Extract the [X, Y] coordinate from the center of the cell holding the provided text.  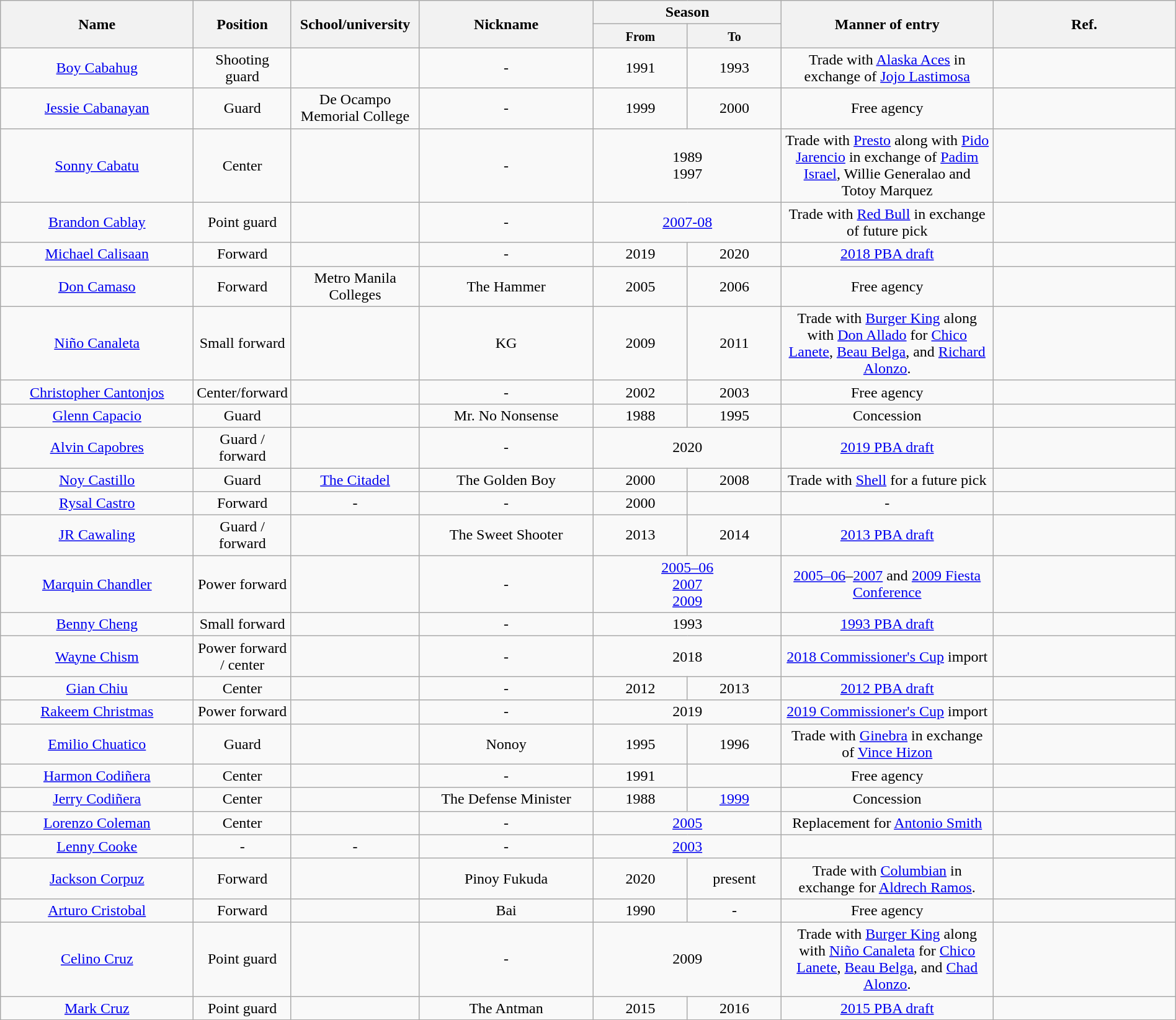
Don Camaso [97, 286]
Celino Cruz [97, 959]
Harmon Codiñera [97, 776]
present [734, 878]
Trade with Burger King along with Don Allado for Chico Lanete, Beau Belga, and Richard Alonzo. [887, 344]
Gian Chiu [97, 688]
2015 PBA draft [887, 1008]
2012 PBA draft [887, 688]
Ref. [1084, 24]
KG [506, 344]
Christopher Cantonjos [97, 392]
Nickname [506, 24]
2018 [687, 656]
1993 PBA draft [887, 624]
Rysal Castro [97, 503]
Trade with Presto along with Pido Jarencio in exchange of Padim Israel, Willie Generalao and Totoy Marquez [887, 165]
Wayne Chism [97, 656]
The Citadel [355, 479]
Pinoy Fukuda [506, 878]
1990 [641, 910]
2018 PBA draft [887, 254]
Lorenzo Coleman [97, 823]
Manner of entry [887, 24]
2007-08 [687, 222]
Center/forward [243, 392]
2013 PBA draft [887, 536]
JR Cawaling [97, 536]
Trade with Shell for a future pick [887, 479]
Replacement for Antonio Smith [887, 823]
Trade with Ginebra in exchange of Vince Hizon [887, 744]
Brandon Cablay [97, 222]
Michael Calisaan [97, 254]
To [734, 36]
Noy Castillo [97, 479]
The Golden Boy [506, 479]
Trade with Burger King along with Niño Canaleta for Chico Lanete, Beau Belga, and Chad Alonzo. [887, 959]
Trade with Columbian in exchange for Aldrech Ramos. [887, 878]
2019 Commissioner's Cup import [887, 712]
2018 Commissioner's Cup import [887, 656]
Metro Manila Colleges [355, 286]
Jessie Cabanayan [97, 108]
2011 [734, 344]
Power forward / center [243, 656]
Emilio Chuatico [97, 744]
2019 PBA draft [887, 448]
Name [97, 24]
1996 [734, 744]
Niño Canaleta [97, 344]
Rakeem Christmas [97, 712]
2016 [734, 1008]
2002 [641, 392]
Glenn Capacio [97, 415]
Mr. No Nonsense [506, 415]
School/university [355, 24]
Sonny Cabatu [97, 165]
2006 [734, 286]
Mark Cruz [97, 1008]
Jerry Codiñera [97, 799]
Trade with Red Bull in exchange of future pick [887, 222]
De Ocampo Memorial College [355, 108]
19891997 [687, 165]
2005–06–2007 and 2009 Fiesta Conference [887, 584]
2012 [641, 688]
2014 [734, 536]
Arturo Cristobal [97, 910]
2005–0620072009 [687, 584]
Nonoy [506, 744]
The Hammer [506, 286]
Shooting guard [243, 68]
Marquin Chandler [97, 584]
Benny Cheng [97, 624]
Alvin Capobres [97, 448]
The Defense Minister [506, 799]
From [641, 36]
The Sweet Shooter [506, 536]
Position [243, 24]
2008 [734, 479]
Boy Cabahug [97, 68]
The Antman [506, 1008]
Bai [506, 910]
Lenny Cooke [97, 846]
2015 [641, 1008]
Trade with Alaska Aces in exchange of Jojo Lastimosa [887, 68]
Jackson Corpuz [97, 878]
Season [687, 12]
